Identify which cell holds the provided text, then report its [X, Y] central coordinate. 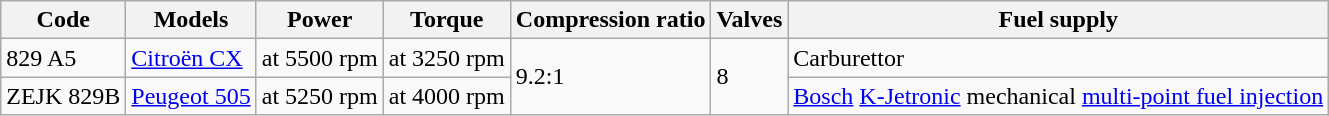
at 5500 rpm [320, 58]
Carburettor [1058, 58]
Peugeot 505 [191, 96]
Power [320, 20]
Valves [750, 20]
8 [750, 77]
Bosch K-Jetronic mechanical multi-point fuel injection [1058, 96]
Citroën CX [191, 58]
at 4000 rpm [446, 96]
at 5250 rpm [320, 96]
829 A5 [64, 58]
Fuel supply [1058, 20]
Compression ratio [610, 20]
Torque [446, 20]
at 3250 rpm [446, 58]
9.2:1 [610, 77]
Code [64, 20]
Models [191, 20]
ZEJK 829B [64, 96]
